Return the [X, Y] coordinate for the center point of the cell that contains the specified text.  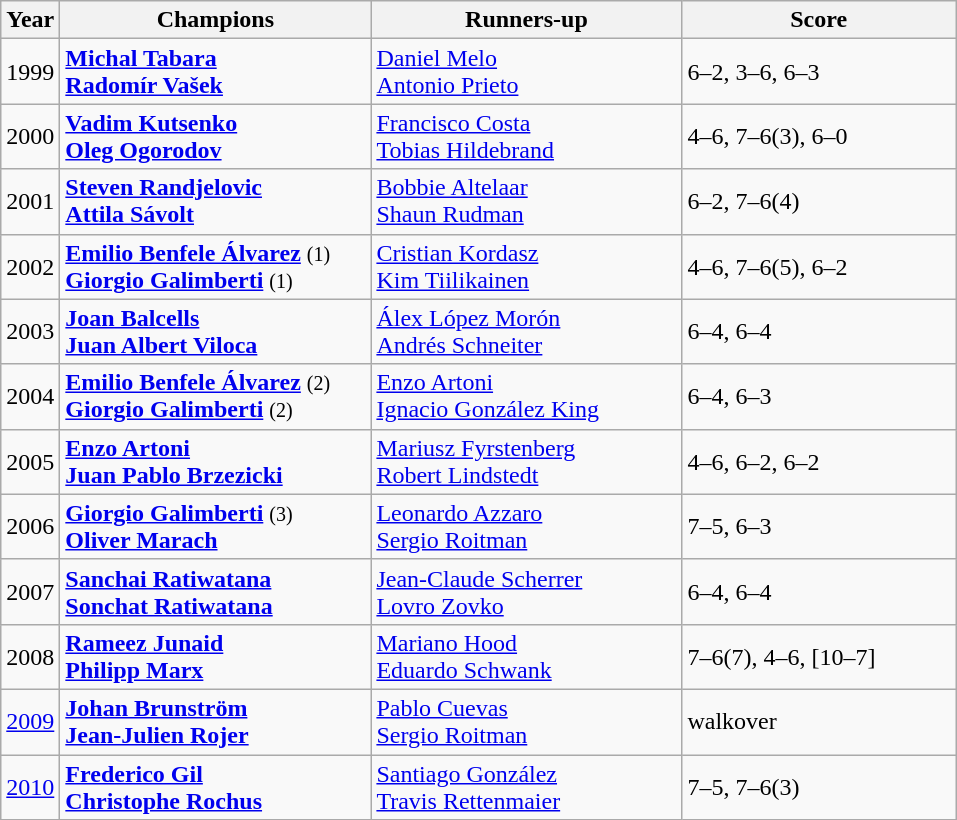
Enzo Artoni Ignacio González King [526, 396]
Pablo Cuevas Sergio Roitman [526, 722]
Enzo Artoni Juan Pablo Brzezicki [216, 462]
Champions [216, 20]
Mariano Hood Eduardo Schwank [526, 656]
Frederico Gil Christophe Rochus [216, 786]
walkover [819, 722]
7–5, 6–3 [819, 526]
Santiago González Travis Rettenmaier [526, 786]
2001 [30, 202]
2004 [30, 396]
Runners-up [526, 20]
2003 [30, 332]
2000 [30, 136]
6–2, 3–6, 6–3 [819, 72]
2010 [30, 786]
Joan Balcells Juan Albert Viloca [216, 332]
6–2, 7–6(4) [819, 202]
2002 [30, 266]
2007 [30, 592]
Bobbie Altelaar Shaun Rudman [526, 202]
4–6, 6–2, 6–2 [819, 462]
Cristian Kordasz Kim Tiilikainen [526, 266]
7–5, 7–6(3) [819, 786]
Vadim Kutsenko Oleg Ogorodov [216, 136]
Daniel Melo Antonio Prieto [526, 72]
4–6, 7–6(3), 6–0 [819, 136]
Score [819, 20]
2005 [30, 462]
Johan Brunström Jean-Julien Rojer [216, 722]
2006 [30, 526]
Michal Tabara Radomír Vašek [216, 72]
Sanchai Ratiwatana Sonchat Ratiwatana [216, 592]
2008 [30, 656]
Year [30, 20]
Jean-Claude Scherrer Lovro Zovko [526, 592]
Leonardo Azzaro Sergio Roitman [526, 526]
Emilio Benfele Álvarez (1) Giorgio Galimberti (1) [216, 266]
4–6, 7–6(5), 6–2 [819, 266]
Álex López Morón Andrés Schneiter [526, 332]
2009 [30, 722]
Steven Randjelovic Attila Sávolt [216, 202]
1999 [30, 72]
Francisco Costa Tobias Hildebrand [526, 136]
Emilio Benfele Álvarez (2) Giorgio Galimberti (2) [216, 396]
Giorgio Galimberti (3) Oliver Marach [216, 526]
7–6(7), 4–6, [10–7] [819, 656]
Rameez Junaid Philipp Marx [216, 656]
6–4, 6–3 [819, 396]
Mariusz Fyrstenberg Robert Lindstedt [526, 462]
